Provide the (x, y) coordinate of the cell's center where the given text is located.  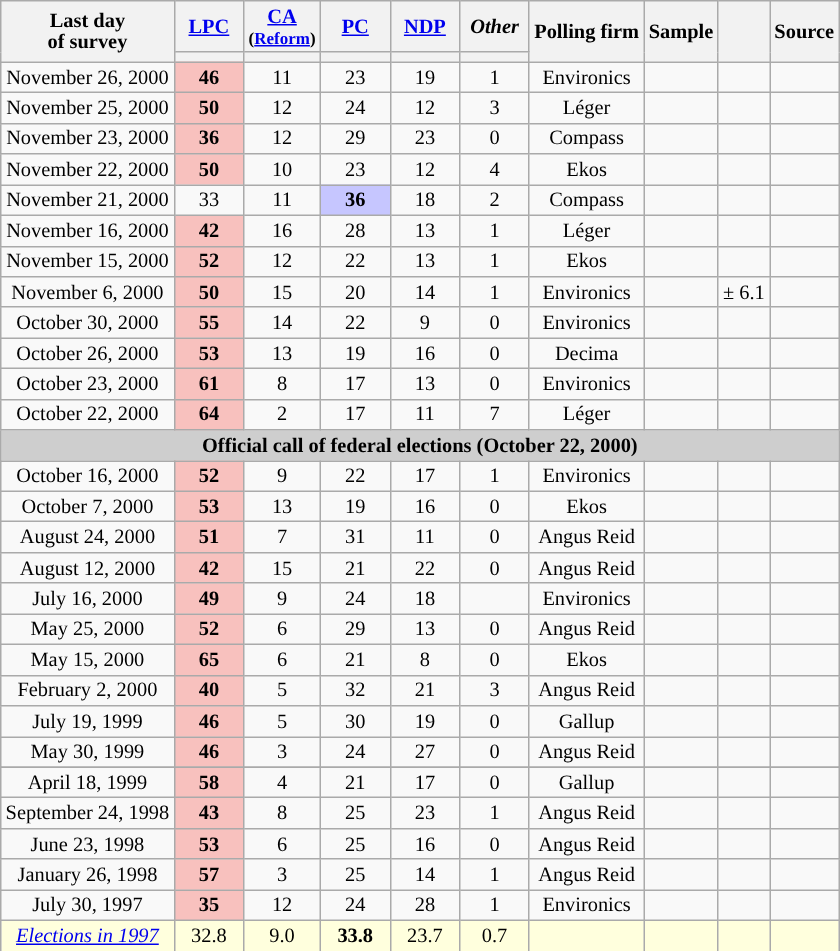
October 7, 2000 (88, 506)
November 21, 2000 (88, 200)
November 25, 2000 (88, 108)
32.8 (209, 936)
November 23, 2000 (88, 138)
9.0 (282, 936)
43 (209, 812)
33 (209, 200)
July 19, 1999 (88, 720)
31 (355, 538)
August 24, 2000 (88, 538)
July 16, 2000 (88, 598)
November 26, 2000 (88, 78)
October 26, 2000 (88, 354)
PC (355, 26)
November 22, 2000 (88, 170)
Other (495, 26)
10 (282, 170)
30 (355, 720)
May 15, 2000 (88, 660)
Sample (681, 30)
November 16, 2000 (88, 230)
33.8 (355, 936)
May 25, 2000 (88, 628)
55 (209, 322)
November 6, 2000 (88, 292)
July 30, 1997 (88, 904)
64 (209, 414)
May 30, 1999 (88, 752)
49 (209, 598)
Source (804, 30)
± 6.1 (744, 292)
65 (209, 660)
61 (209, 384)
35 (209, 904)
November 15, 2000 (88, 262)
LPC (209, 26)
Polling firm (586, 30)
February 2, 2000 (88, 690)
Elections in 1997 (88, 936)
27 (425, 752)
Last day of survey (88, 30)
40 (209, 690)
October 30, 2000 (88, 322)
NDP (425, 26)
CA (Reform) (282, 26)
June 23, 1998 (88, 844)
April 18, 1999 (88, 782)
September 24, 1998 (88, 812)
August 12, 2000 (88, 568)
23.7 (425, 936)
57 (209, 874)
October 16, 2000 (88, 476)
January 26, 1998 (88, 874)
Decima (586, 354)
32 (355, 690)
October 23, 2000 (88, 384)
20 (355, 292)
October 22, 2000 (88, 414)
Official call of federal elections (October 22, 2000) (420, 446)
0.7 (495, 936)
51 (209, 538)
58 (209, 782)
